Provide the (X, Y) coordinate of the cell's center where the given text is located.  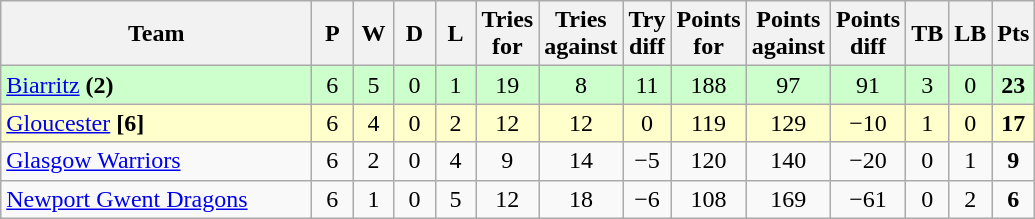
Tries for (508, 34)
Points diff (868, 34)
LB (970, 34)
8 (581, 85)
23 (1014, 85)
97 (788, 85)
Glasgow Warriors (156, 161)
108 (708, 199)
Biarritz (2) (156, 85)
TB (928, 34)
129 (788, 123)
Team (156, 34)
91 (868, 85)
W (374, 34)
140 (788, 161)
18 (581, 199)
P (332, 34)
Pts (1014, 34)
19 (508, 85)
L (456, 34)
−10 (868, 123)
3 (928, 85)
−5 (647, 161)
Points against (788, 34)
Tries against (581, 34)
169 (788, 199)
Gloucester [6] (156, 123)
17 (1014, 123)
−20 (868, 161)
Points for (708, 34)
11 (647, 85)
Try diff (647, 34)
−61 (868, 199)
−6 (647, 199)
Newport Gwent Dragons (156, 199)
D (414, 34)
119 (708, 123)
120 (708, 161)
188 (708, 85)
14 (581, 161)
